Capture the cell that displays the provided text and extract its (x, y) central coordinate. 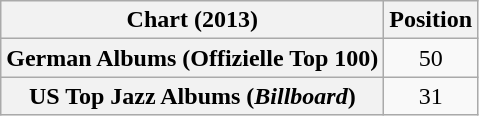
31 (431, 96)
US Top Jazz Albums (Billboard) (192, 96)
German Albums (Offizielle Top 100) (192, 58)
Position (431, 20)
50 (431, 58)
Chart (2013) (192, 20)
